Determine the [x, y] coordinate at the center of the cell enclosing the given text.  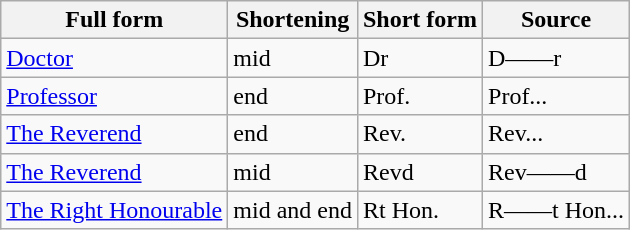
Shortening [293, 20]
Prof. [420, 96]
Rev. [420, 134]
D——r [556, 58]
Full form [114, 20]
Rt Hon. [420, 210]
Professor [114, 96]
Revd [420, 172]
Prof... [556, 96]
Dr [420, 58]
Rev——d [556, 172]
mid and end [293, 210]
Rev... [556, 134]
R——t Hon... [556, 210]
Short form [420, 20]
The Right Honourable [114, 210]
Source [556, 20]
Doctor [114, 58]
